Detect which cell encompasses the target text, then output its [x, y] center coordinate. 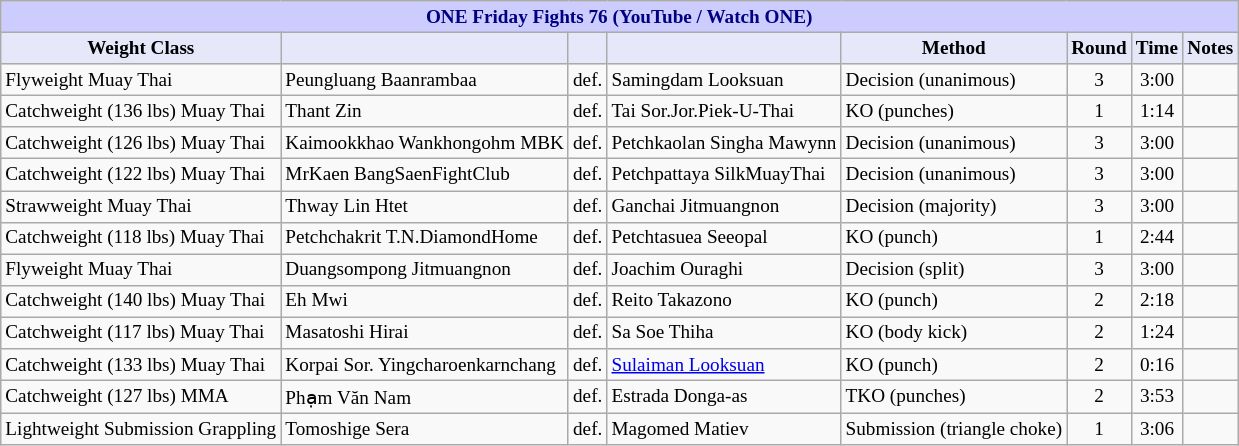
TKO (punches) [954, 396]
Catchweight (122 lbs) Muay Thai [141, 175]
Decision (majority) [954, 206]
1:14 [1156, 111]
Magomed Matiev [724, 429]
Ganchai Jitmuangnon [724, 206]
Decision (split) [954, 270]
Thant Zin [425, 111]
Samingdam Looksuan [724, 80]
Masatoshi Hirai [425, 333]
Weight Class [141, 48]
Submission (triangle choke) [954, 429]
Lightweight Submission Grappling [141, 429]
ONE Friday Fights 76 (YouTube / Watch ONE) [620, 17]
KO (punches) [954, 111]
Catchweight (136 lbs) Muay Thai [141, 111]
Notes [1210, 48]
Tomoshige Sera [425, 429]
MrKaen BangSaenFightClub [425, 175]
Phạm Văn Nam [425, 396]
Catchweight (127 lbs) MMA [141, 396]
Petchkaolan Singha Mawynn [724, 143]
Kaimookkhao Wankhongohm MBK [425, 143]
Joachim Ouraghi [724, 270]
Petchchakrit T.N.DiamondHome [425, 238]
Catchweight (117 lbs) Muay Thai [141, 333]
Tai Sor.Jor.Piek-U-Thai [724, 111]
2:18 [1156, 301]
Peungluang Baanrambaa [425, 80]
Catchweight (133 lbs) Muay Thai [141, 365]
3:06 [1156, 429]
Korpai Sor. Yingcharoenkarnchang [425, 365]
Petchtasuea Seeopal [724, 238]
KO (body kick) [954, 333]
Thway Lin Htet [425, 206]
2:44 [1156, 238]
Catchweight (140 lbs) Muay Thai [141, 301]
Reito Takazono [724, 301]
Strawweight Muay Thai [141, 206]
3:53 [1156, 396]
Time [1156, 48]
Method [954, 48]
Eh Mwi [425, 301]
Catchweight (118 lbs) Muay Thai [141, 238]
1:24 [1156, 333]
Catchweight (126 lbs) Muay Thai [141, 143]
Duangsompong Jitmuangnon [425, 270]
Petchpattaya SilkMuayThai [724, 175]
0:16 [1156, 365]
Sa Soe Thiha [724, 333]
Sulaiman Looksuan [724, 365]
Estrada Donga-as [724, 396]
Round [1100, 48]
